Determine the [X, Y] coordinate at the center of the cell enclosing the given text.  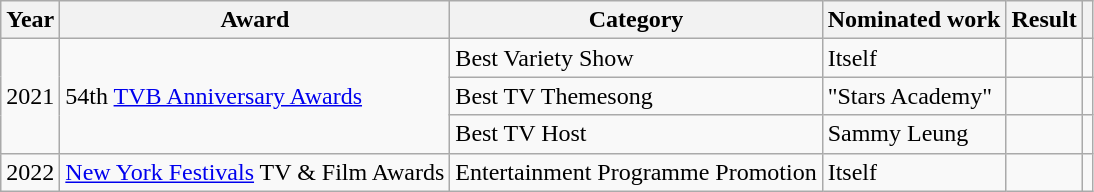
Best TV Host [636, 134]
Best Variety Show [636, 58]
2021 [30, 96]
Result [1044, 20]
New York Festivals TV & Film Awards [255, 172]
Award [255, 20]
Year [30, 20]
Sammy Leung [914, 134]
54th TVB Anniversary Awards [255, 96]
Entertainment Programme Promotion [636, 172]
Nominated work [914, 20]
Category [636, 20]
Best TV Themesong [636, 96]
2022 [30, 172]
"Stars Academy" [914, 96]
